Return (x, y) of the center of cell containing provided text 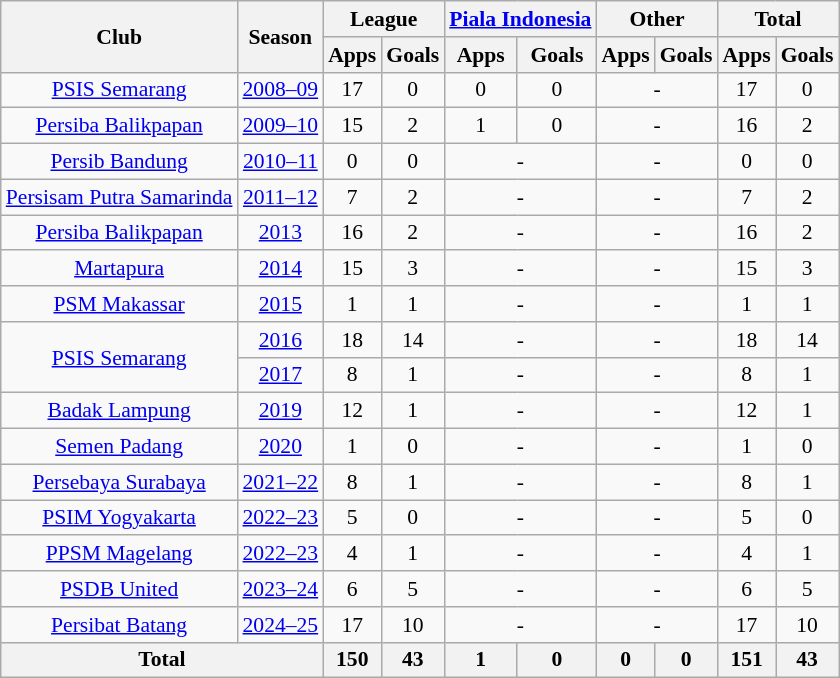
2013 (280, 233)
2009–10 (280, 126)
League (384, 19)
2010–11 (280, 162)
2019 (280, 411)
Piala Indonesia (520, 19)
Badak Lampung (120, 411)
Season (280, 36)
Other (656, 19)
2017 (280, 375)
Persisam Putra Samarinda (120, 197)
Persib Bandung (120, 162)
PSM Makassar (120, 304)
2023–24 (280, 589)
150 (352, 660)
2020 (280, 447)
2014 (280, 269)
Martapura (120, 269)
Persibat Batang (120, 625)
PSDB United (120, 589)
2016 (280, 340)
PPSM Magelang (120, 554)
2015 (280, 304)
151 (747, 660)
2008–09 (280, 90)
PSIM Yogyakarta (120, 518)
Semen Padang (120, 447)
Club (120, 36)
2024–25 (280, 625)
Persebaya Surabaya (120, 482)
2021–22 (280, 482)
2011–12 (280, 197)
